Return (X, Y) of the center of cell containing provided text 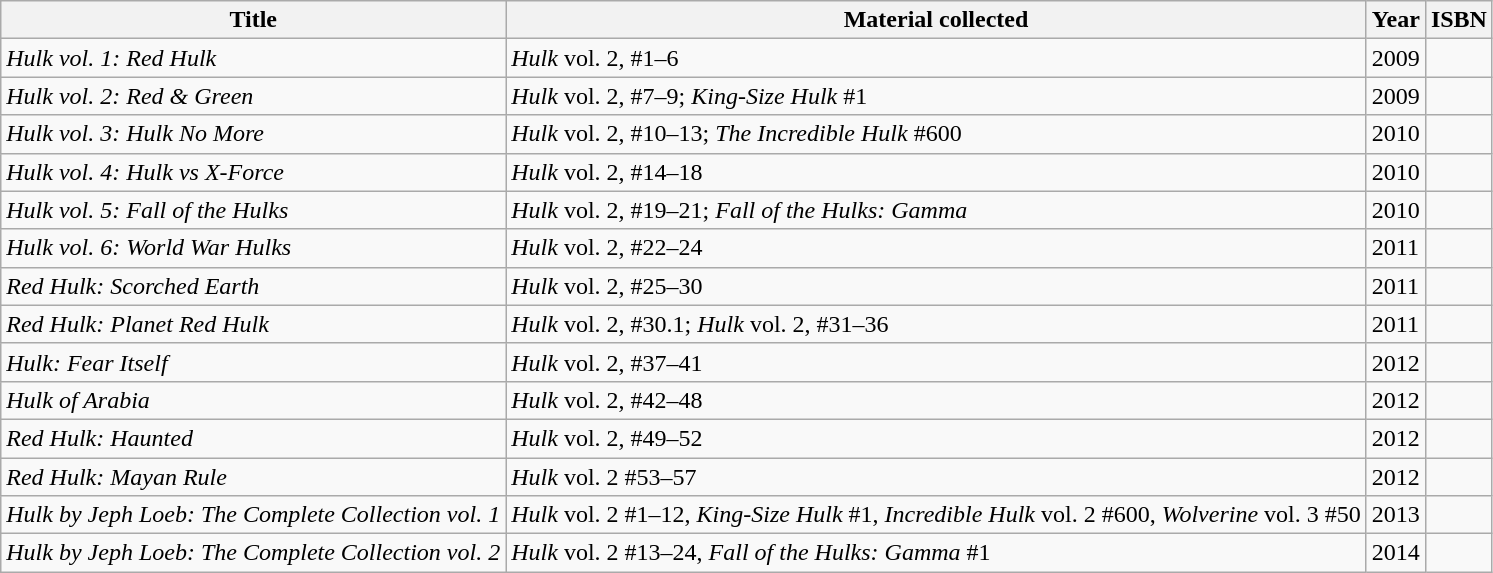
Title (254, 20)
Red Hulk: Haunted (254, 438)
Hulk vol. 2, #7–9; King-Size Hulk #1 (936, 96)
Hulk by Jeph Loeb: The Complete Collection vol. 2 (254, 553)
Hulk vol. 2, #49–52 (936, 438)
Hulk vol. 2, #30.1; Hulk vol. 2, #31–36 (936, 324)
2013 (1396, 515)
Hulk vol. 6: World War Hulks (254, 248)
Hulk vol. 2, #1–6 (936, 58)
Red Hulk: Scorched Earth (254, 286)
Hulk vol. 2 #53–57 (936, 477)
Red Hulk: Planet Red Hulk (254, 324)
Hulk vol. 4: Hulk vs X-Force (254, 172)
Hulk vol. 2, #37–41 (936, 362)
Hulk vol. 2 #13–24, Fall of the Hulks: Gamma #1 (936, 553)
Hulk vol. 2, #14–18 (936, 172)
Red Hulk: Mayan Rule (254, 477)
Hulk vol. 5: Fall of the Hulks (254, 210)
Hulk vol. 2: Red & Green (254, 96)
Hulk vol. 2, #19–21; Fall of the Hulks: Gamma (936, 210)
Material collected (936, 20)
Hulk vol. 2 #1–12, King-Size Hulk #1, Incredible Hulk vol. 2 #600, Wolverine vol. 3 #50 (936, 515)
Hulk of Arabia (254, 400)
ISBN (1458, 20)
Hulk vol. 2, #10–13; The Incredible Hulk #600 (936, 134)
Hulk vol. 2, #22–24 (936, 248)
Hulk vol. 2, #42–48 (936, 400)
Hulk: Fear Itself (254, 362)
Hulk vol. 1: Red Hulk (254, 58)
Year (1396, 20)
Hulk vol. 2, #25–30 (936, 286)
Hulk by Jeph Loeb: The Complete Collection vol. 1 (254, 515)
2014 (1396, 553)
Hulk vol. 3: Hulk No More (254, 134)
